Find where the given text appears and provide that cell's center as (x, y) coordinate. 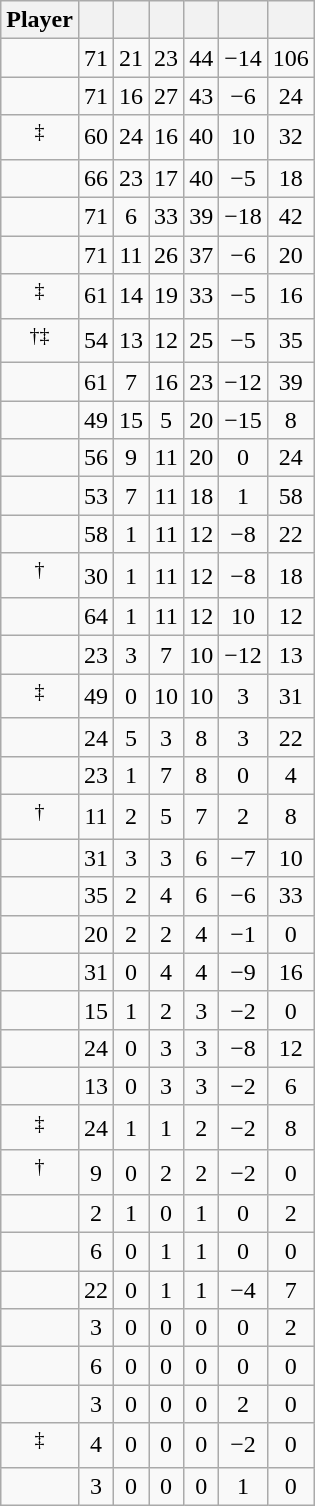
−1 (244, 934)
64 (96, 617)
19 (166, 296)
42 (290, 217)
†‡ (40, 340)
26 (166, 255)
56 (96, 458)
54 (96, 340)
30 (96, 576)
106 (290, 58)
43 (202, 96)
53 (96, 496)
Player (40, 20)
17 (166, 178)
21 (132, 58)
−18 (244, 217)
−4 (244, 1290)
−7 (244, 858)
25 (202, 340)
32 (290, 138)
27 (166, 96)
44 (202, 58)
66 (96, 178)
−9 (244, 972)
−15 (244, 420)
−14 (244, 58)
37 (202, 255)
14 (132, 296)
60 (96, 138)
